From the cell containing the given text, extract its center point as (x, y) coordinate. 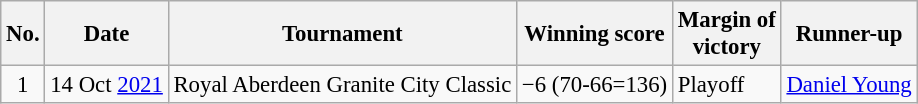
14 Oct 2021 (106, 85)
No. (23, 34)
Runner-up (849, 34)
Winning score (595, 34)
Tournament (342, 34)
Daniel Young (849, 85)
Playoff (726, 85)
−6 (70-66=136) (595, 85)
Margin ofvictory (726, 34)
1 (23, 85)
Date (106, 34)
Royal Aberdeen Granite City Classic (342, 85)
